Search for the cell housing the specified text and yield its [X, Y] center coordinate. 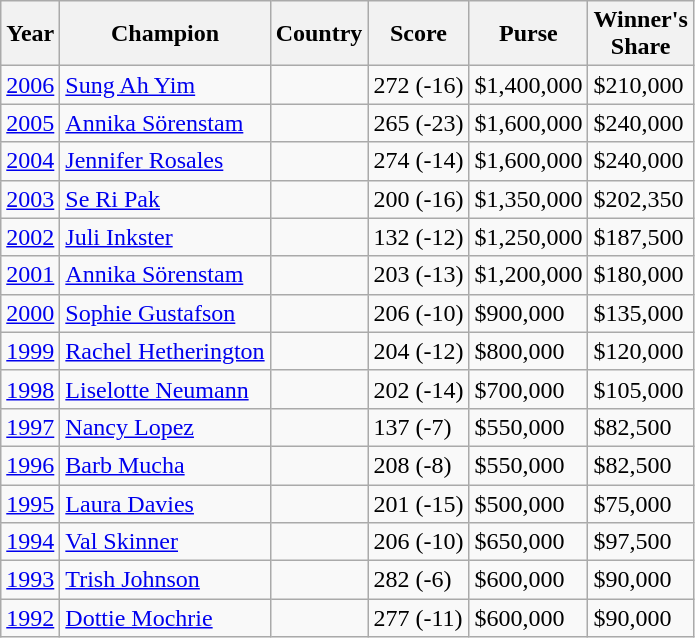
Sophie Gustafson [165, 313]
$900,000 [528, 313]
$500,000 [528, 503]
Champion [165, 34]
132 (-12) [418, 237]
$1,400,000 [528, 85]
1996 [30, 465]
201 (-15) [418, 503]
Sung Ah Yim [165, 85]
$105,000 [640, 389]
$800,000 [528, 351]
Score [418, 34]
$75,000 [640, 503]
$97,500 [640, 542]
Nancy Lopez [165, 427]
$210,000 [640, 85]
$1,200,000 [528, 275]
1997 [30, 427]
Se Ri Pak [165, 199]
2006 [30, 85]
137 (-7) [418, 427]
2001 [30, 275]
2002 [30, 237]
Laura Davies [165, 503]
$202,350 [640, 199]
277 (-11) [418, 618]
$187,500 [640, 237]
2005 [30, 123]
265 (-23) [418, 123]
1993 [30, 580]
202 (-14) [418, 389]
1994 [30, 542]
Country [319, 34]
Liselotte Neumann [165, 389]
1992 [30, 618]
203 (-13) [418, 275]
Jennifer Rosales [165, 161]
Val Skinner [165, 542]
Winner'sShare [640, 34]
1999 [30, 351]
204 (-12) [418, 351]
2003 [30, 199]
1998 [30, 389]
Juli Inkster [165, 237]
Rachel Hetherington [165, 351]
Trish Johnson [165, 580]
Dottie Mochrie [165, 618]
274 (-14) [418, 161]
Barb Mucha [165, 465]
$180,000 [640, 275]
$650,000 [528, 542]
200 (-16) [418, 199]
Purse [528, 34]
$1,250,000 [528, 237]
$135,000 [640, 313]
2000 [30, 313]
2004 [30, 161]
272 (-16) [418, 85]
Year [30, 34]
1995 [30, 503]
282 (-6) [418, 580]
$1,350,000 [528, 199]
$700,000 [528, 389]
208 (-8) [418, 465]
$120,000 [640, 351]
